Output the (x, y) coordinate of the center of the cell containing the given text.  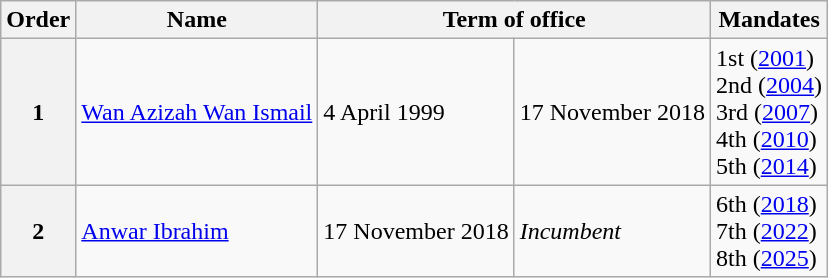
Anwar Ibrahim (197, 231)
1st (2001)2nd (2004)3rd (2007)4th (2010)5th (2014) (770, 112)
6th (2018)7th (2022)8th (2025) (770, 231)
Order (38, 20)
Wan Azizah Wan Ismail (197, 112)
Name (197, 20)
1 (38, 112)
Term of office (514, 20)
4 April 1999 (416, 112)
Mandates (770, 20)
Incumbent (612, 231)
2 (38, 231)
